For the text-containing cell, return its midpoint in (x, y) coordinate format. 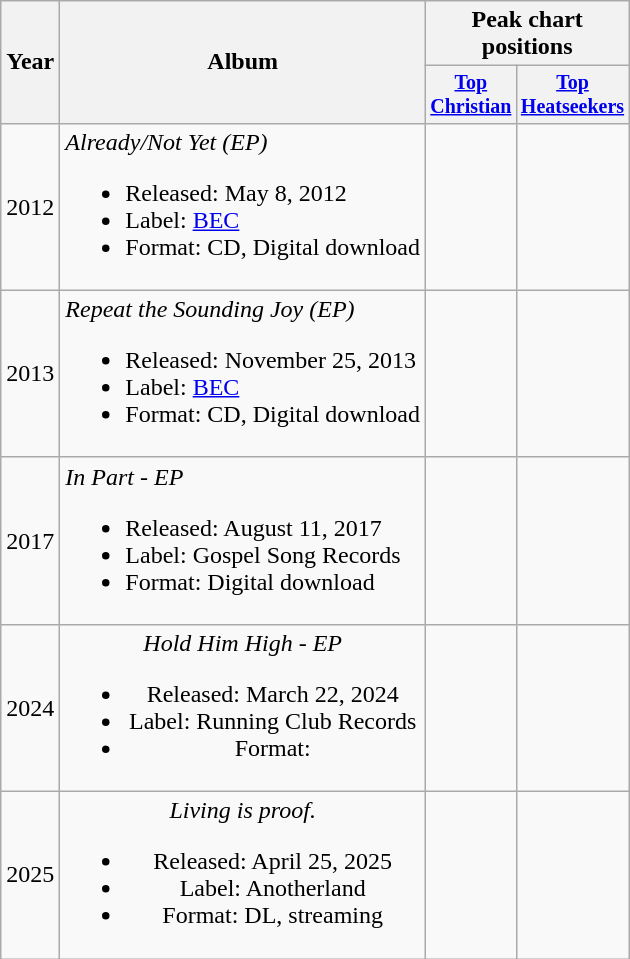
2013 (30, 374)
2024 (30, 708)
Repeat the Sounding Joy (EP)Released: November 25, 2013Label: BECFormat: CD, Digital download (243, 374)
In Part - EPReleased: August 11, 2017Label: Gospel Song RecordsFormat: Digital download (243, 540)
Hold Him High - EPReleased: March 22, 2024Label: Running Club RecordsFormat: (243, 708)
Year (30, 62)
Album (243, 62)
Living is proof.Released: April 25, 2025Label: AnotherlandFormat: DL, streaming (243, 876)
TopChristian (472, 94)
2017 (30, 540)
Peak chart positions (528, 34)
2025 (30, 876)
Already/Not Yet (EP)Released: May 8, 2012Label: BECFormat: CD, Digital download (243, 206)
TopHeatseekers (572, 94)
2012 (30, 206)
